Return the (x, y) coordinate for the center point of the cell that contains the specified text.  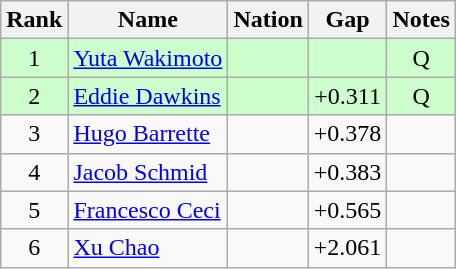
+0.378 (348, 134)
Yuta Wakimoto (148, 58)
Francesco Ceci (148, 210)
Gap (348, 20)
5 (34, 210)
+0.383 (348, 172)
Hugo Barrette (148, 134)
+0.565 (348, 210)
1 (34, 58)
2 (34, 96)
+0.311 (348, 96)
6 (34, 248)
Nation (268, 20)
4 (34, 172)
+2.061 (348, 248)
Xu Chao (148, 248)
Rank (34, 20)
Eddie Dawkins (148, 96)
3 (34, 134)
Jacob Schmid (148, 172)
Name (148, 20)
Notes (421, 20)
